Return (x, y) of the center of cell containing provided text 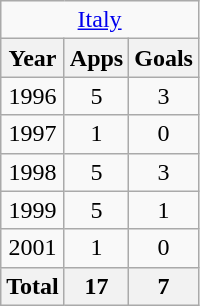
1999 (33, 210)
1996 (33, 96)
Year (33, 58)
Apps (96, 58)
1997 (33, 134)
Italy (100, 20)
1998 (33, 172)
2001 (33, 248)
Total (33, 286)
Goals (164, 58)
17 (96, 286)
7 (164, 286)
